Determine the (x, y) coordinate at the center of the cell enclosing the given text.  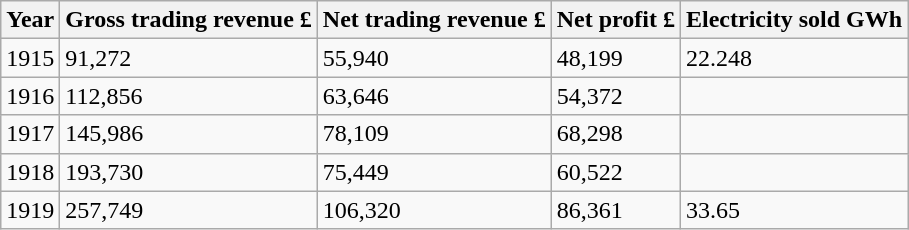
Gross trading revenue £ (189, 20)
33.65 (794, 210)
1917 (30, 134)
78,109 (434, 134)
193,730 (189, 172)
48,199 (616, 58)
54,372 (616, 96)
86,361 (616, 210)
1915 (30, 58)
55,940 (434, 58)
Year (30, 20)
91,272 (189, 58)
1918 (30, 172)
112,856 (189, 96)
22.248 (794, 58)
60,522 (616, 172)
75,449 (434, 172)
Net trading revenue £ (434, 20)
1916 (30, 96)
Net profit £ (616, 20)
63,646 (434, 96)
68,298 (616, 134)
Electricity sold GWh (794, 20)
257,749 (189, 210)
106,320 (434, 210)
1919 (30, 210)
145,986 (189, 134)
